Return (X, Y) of the center of cell containing provided text 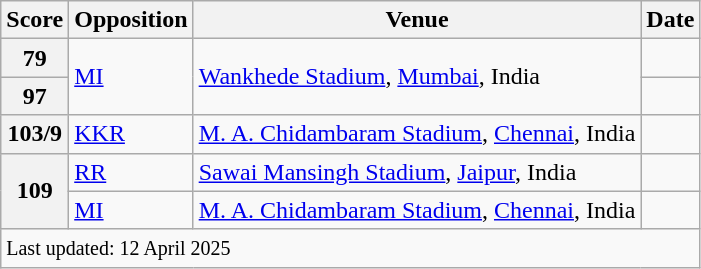
Date (670, 20)
Venue (417, 20)
79 (35, 58)
RR (131, 172)
103/9 (35, 134)
Score (35, 20)
Last updated: 12 April 2025 (350, 248)
Opposition (131, 20)
KKR (131, 134)
Sawai Mansingh Stadium, Jaipur, India (417, 172)
97 (35, 96)
109 (35, 191)
Wankhede Stadium, Mumbai, India (417, 77)
